Determine the [x, y] coordinate at the center of the cell enclosing the given text.  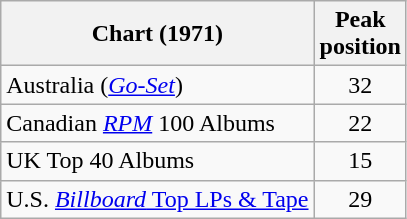
Peakposition [360, 34]
Australia (Go-Set) [158, 85]
UK Top 40 Albums [158, 161]
U.S. Billboard Top LPs & Tape [158, 199]
32 [360, 85]
Canadian RPM 100 Albums [158, 123]
15 [360, 161]
29 [360, 199]
Chart (1971) [158, 34]
22 [360, 123]
